For the text-containing cell, return its midpoint in [X, Y] coordinate format. 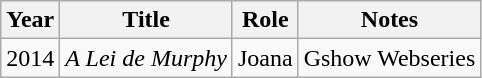
A Lei de Murphy [146, 58]
Role [265, 20]
Joana [265, 58]
Year [30, 20]
Title [146, 20]
Notes [390, 20]
Gshow Webseries [390, 58]
2014 [30, 58]
